Search for the cell housing the specified text and yield its (X, Y) center coordinate. 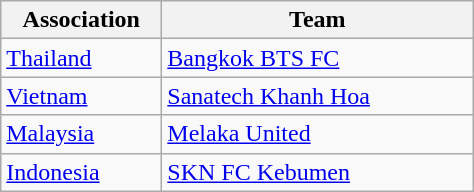
Malaysia (82, 134)
Indonesia (82, 172)
Association (82, 20)
Team (318, 20)
Sanatech Khanh Hoa (318, 96)
Melaka United (318, 134)
Thailand (82, 58)
SKN FC Kebumen (318, 172)
Vietnam (82, 96)
Bangkok BTS FC (318, 58)
